Pinpoint the cell where the given text exists, returning its (X, Y) midpoint coordinate. 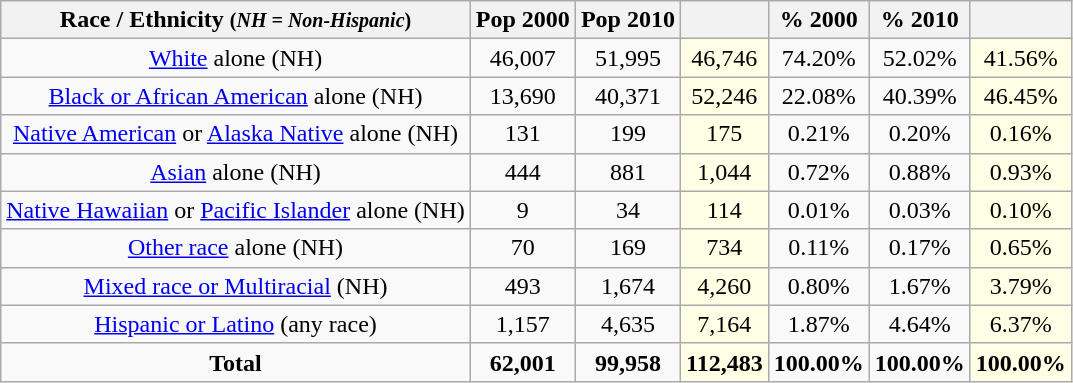
34 (628, 210)
0.93% (1020, 172)
41.56% (1020, 58)
0.16% (1020, 134)
0.72% (818, 172)
0.17% (920, 248)
4,635 (628, 324)
Native Hawaiian or Pacific Islander alone (NH) (236, 210)
7,164 (724, 324)
Pop 2000 (522, 20)
62,001 (522, 362)
Other race alone (NH) (236, 248)
1,674 (628, 286)
0.10% (1020, 210)
46,746 (724, 58)
114 (724, 210)
1.67% (920, 286)
131 (522, 134)
881 (628, 172)
99,958 (628, 362)
51,995 (628, 58)
444 (522, 172)
0.21% (818, 134)
% 2000 (818, 20)
0.20% (920, 134)
112,483 (724, 362)
1,044 (724, 172)
0.65% (1020, 248)
Hispanic or Latino (any race) (236, 324)
70 (522, 248)
169 (628, 248)
22.08% (818, 96)
Black or African American alone (NH) (236, 96)
Mixed race or Multiracial (NH) (236, 286)
Native American or Alaska Native alone (NH) (236, 134)
0.80% (818, 286)
1.87% (818, 324)
52,246 (724, 96)
13,690 (522, 96)
White alone (NH) (236, 58)
6.37% (1020, 324)
Pop 2010 (628, 20)
40,371 (628, 96)
199 (628, 134)
0.03% (920, 210)
4,260 (724, 286)
52.02% (920, 58)
46.45% (1020, 96)
0.11% (818, 248)
46,007 (522, 58)
493 (522, 286)
Race / Ethnicity (NH = Non-Hispanic) (236, 20)
9 (522, 210)
3.79% (1020, 286)
1,157 (522, 324)
Total (236, 362)
175 (724, 134)
0.88% (920, 172)
74.20% (818, 58)
734 (724, 248)
4.64% (920, 324)
Asian alone (NH) (236, 172)
0.01% (818, 210)
40.39% (920, 96)
% 2010 (920, 20)
